Search for the cell housing the specified text and yield its (X, Y) center coordinate. 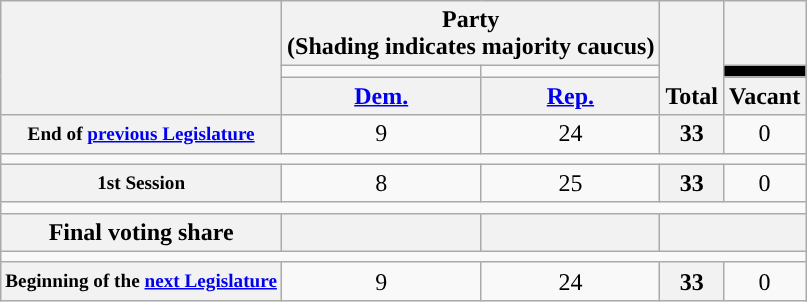
25 (570, 183)
End of previous Legislature (142, 134)
Vacant (764, 96)
Party (Shading indicates majority caucus) (471, 34)
1st Session (142, 183)
Total (692, 58)
Beginning of the next Legislature (142, 281)
Dem. (382, 96)
Final voting share (142, 232)
8 (382, 183)
Rep. (570, 96)
